Return the (X, Y) coordinate for the center point of the cell that contains the specified text.  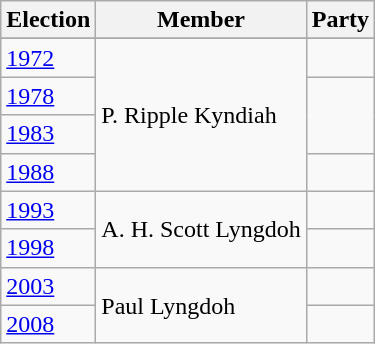
P. Ripple Kyndiah (201, 115)
1998 (48, 248)
1972 (48, 58)
Party (340, 20)
1978 (48, 96)
Election (48, 20)
Member (201, 20)
1988 (48, 172)
2008 (48, 324)
A. H. Scott Lyngdoh (201, 229)
2003 (48, 286)
1993 (48, 210)
Paul Lyngdoh (201, 305)
1983 (48, 134)
